From the cell containing the given text, extract its center point as [X, Y] coordinate. 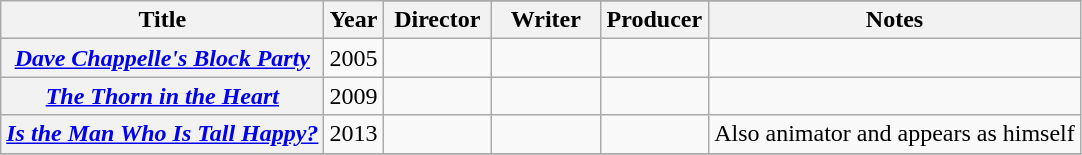
Also animator and appears as himself [895, 134]
Is the Man Who Is Tall Happy? [162, 134]
Notes [895, 20]
2013 [354, 134]
Writer [546, 20]
Dave Chappelle's Block Party [162, 58]
Director [438, 20]
2005 [354, 58]
Year [354, 20]
Title [162, 20]
The Thorn in the Heart [162, 96]
Producer [654, 20]
2009 [354, 96]
